For the text-containing cell, return its midpoint in [x, y] coordinate format. 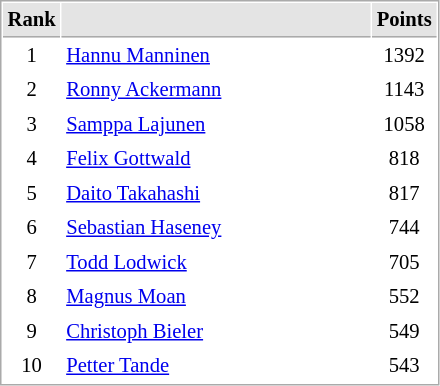
7 [32, 262]
Todd Lodwick [216, 262]
9 [32, 332]
552 [404, 296]
6 [32, 228]
2 [32, 90]
Christoph Bieler [216, 332]
818 [404, 158]
Sebastian Haseney [216, 228]
Felix Gottwald [216, 158]
705 [404, 262]
4 [32, 158]
Rank [32, 20]
Points [404, 20]
8 [32, 296]
549 [404, 332]
1143 [404, 90]
744 [404, 228]
1 [32, 56]
Daito Takahashi [216, 194]
Samppa Lajunen [216, 124]
Petter Tande [216, 366]
Magnus Moan [216, 296]
817 [404, 194]
1058 [404, 124]
1392 [404, 56]
3 [32, 124]
5 [32, 194]
Hannu Manninen [216, 56]
543 [404, 366]
10 [32, 366]
Ronny Ackermann [216, 90]
